Provide the (x, y) coordinate of the cell's center where the given text is located.  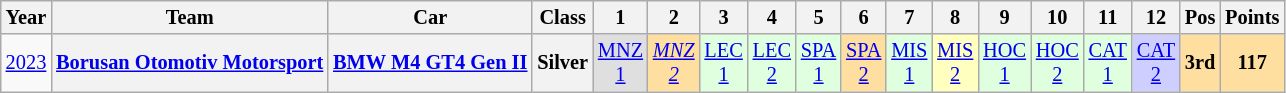
Team (190, 17)
MIS1 (909, 63)
Year (26, 17)
LEC1 (724, 63)
Pos (1200, 17)
SPA2 (864, 63)
2023 (26, 63)
MNZ2 (674, 63)
CAT2 (1156, 63)
Borusan Otomotiv Motorsport (190, 63)
10 (1058, 17)
11 (1108, 17)
Car (430, 17)
1 (620, 17)
9 (1004, 17)
MIS2 (955, 63)
LEC2 (772, 63)
3rd (1200, 63)
3 (724, 17)
4 (772, 17)
MNZ1 (620, 63)
Points (1252, 17)
HOC2 (1058, 63)
117 (1252, 63)
12 (1156, 17)
5 (818, 17)
HOC1 (1004, 63)
8 (955, 17)
SPA1 (818, 63)
7 (909, 17)
Class (562, 17)
6 (864, 17)
CAT1 (1108, 63)
Silver (562, 63)
BMW M4 GT4 Gen II (430, 63)
2 (674, 17)
